Scan for the cell matching the given text and deliver its (x, y) coordinate at center. 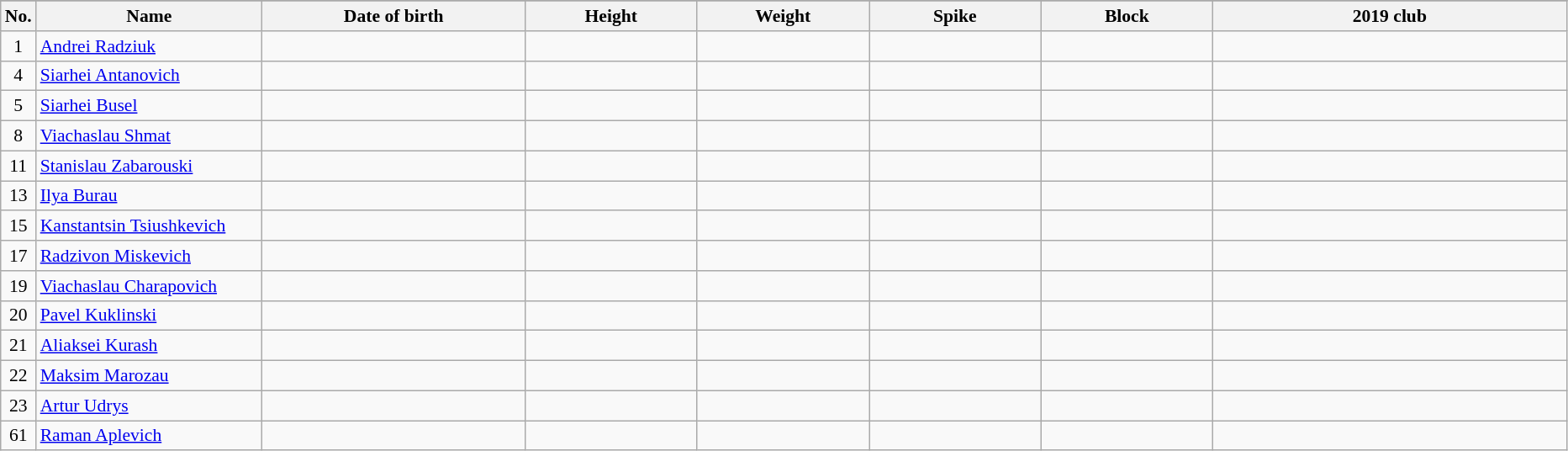
Viachaslau Shmat (150, 136)
21 (18, 346)
Height (610, 16)
Block (1127, 16)
13 (18, 196)
Artur Udrys (150, 406)
Pavel Kuklinski (150, 316)
Weight (784, 16)
8 (18, 136)
17 (18, 256)
Aliaksei Kurash (150, 346)
Ilya Burau (150, 196)
Stanislau Zabarouski (150, 166)
Spike (955, 16)
1 (18, 46)
Maksim Marozau (150, 376)
Date of birth (393, 16)
Name (150, 16)
23 (18, 406)
Andrei Radziuk (150, 46)
Raman Aplevich (150, 436)
Viachaslau Charapovich (150, 286)
Siarhei Busel (150, 106)
11 (18, 166)
20 (18, 316)
5 (18, 106)
Kanstantsin Tsiushkevich (150, 226)
15 (18, 226)
19 (18, 286)
61 (18, 436)
No. (18, 16)
2019 club (1391, 16)
22 (18, 376)
Radzivon Miskevich (150, 256)
4 (18, 76)
Siarhei Antanovich (150, 76)
